Pinpoint the cell where the given text exists, returning its [X, Y] midpoint coordinate. 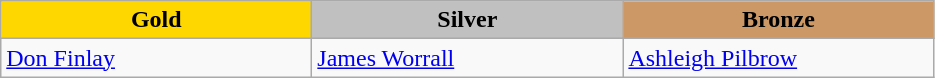
Gold [156, 20]
Silver [468, 20]
Bronze [778, 20]
James Worrall [468, 58]
Don Finlay [156, 58]
Ashleigh Pilbrow [778, 58]
